Provide the [x, y] coordinate of the cell's center where the given text is located.  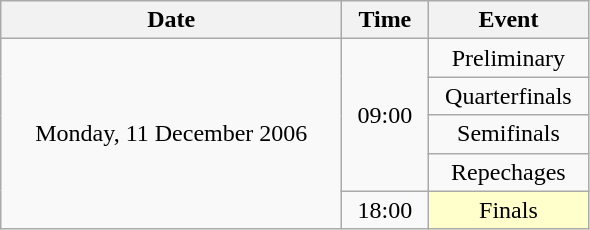
Semifinals [508, 134]
Preliminary [508, 58]
Finals [508, 210]
Event [508, 20]
Repechages [508, 172]
Date [172, 20]
Monday, 11 December 2006 [172, 134]
18:00 [385, 210]
Quarterfinals [508, 96]
Time [385, 20]
09:00 [385, 115]
